Locate the cell with the specified text and output its [X, Y] center coordinate. 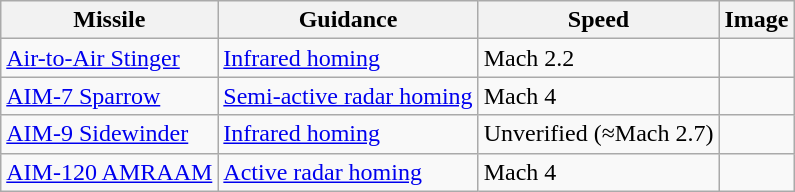
AIM-120 AMRAAM [110, 172]
Unverified (≈Mach 2.7) [598, 134]
Mach 2.2 [598, 58]
Air-to-Air Stinger [110, 58]
Image [756, 20]
Missile [110, 20]
AIM-7 Sparrow [110, 96]
Speed [598, 20]
Active radar homing [348, 172]
Guidance [348, 20]
AIM-9 Sidewinder [110, 134]
Semi-active radar homing [348, 96]
